Identify which cell holds the provided text, then report its [X, Y] central coordinate. 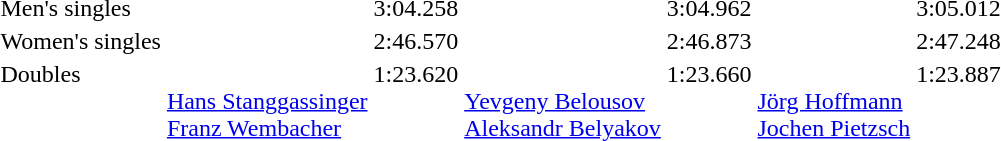
2:46.873 [709, 41]
2:46.570 [416, 41]
